Search for the cell housing the specified text and yield its [x, y] center coordinate. 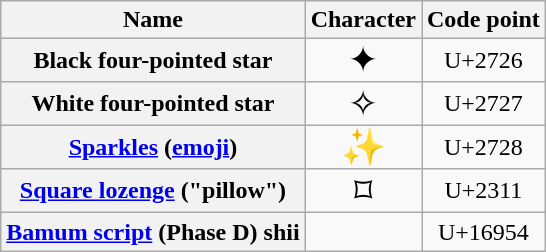
U+2726 [484, 61]
Sparkles (emoji) [153, 148]
Bamum script (Phase D) shii [153, 232]
U+2727 [484, 104]
Code point [484, 20]
✧ [363, 104]
Square lozenge ("pillow") [153, 191]
⌑ [363, 191]
U+2311 [484, 191]
✦ [363, 61]
White four-pointed star [153, 104]
✨ [363, 148]
Black four-pointed star [153, 61]
U+2728 [484, 148]
Character [363, 20]
Name [153, 20]
U+16954 [484, 232]
